Output the (x, y) coordinate of the center of the cell containing the given text.  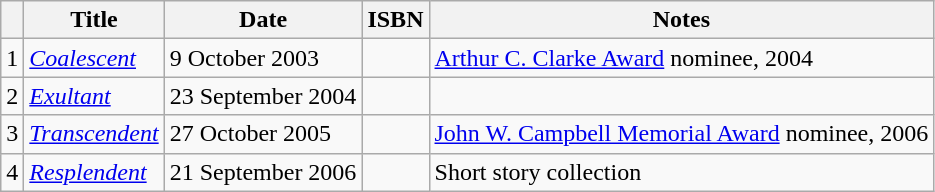
2 (12, 96)
John W. Campbell Memorial Award nominee, 2006 (682, 134)
Short story collection (682, 172)
Coalescent (94, 58)
Date (263, 20)
Transcendent (94, 134)
ISBN (396, 20)
Resplendent (94, 172)
21 September 2006 (263, 172)
1 (12, 58)
3 (12, 134)
27 October 2005 (263, 134)
4 (12, 172)
Title (94, 20)
Exultant (94, 96)
9 October 2003 (263, 58)
23 September 2004 (263, 96)
Notes (682, 20)
Arthur C. Clarke Award nominee, 2004 (682, 58)
